Scan for the cell matching the given text and deliver its [x, y] coordinate at center. 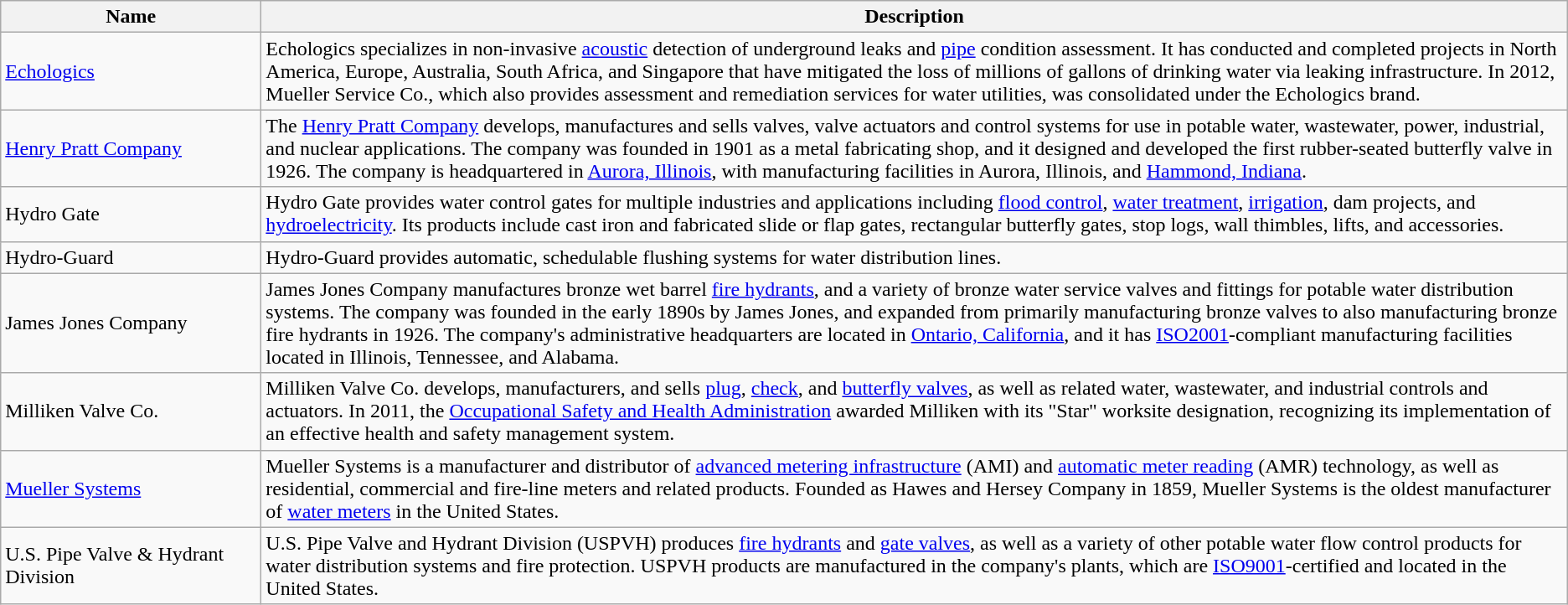
U.S. Pipe Valve & Hydrant Division [131, 566]
Hydro-Guard [131, 257]
James Jones Company [131, 323]
Description [915, 17]
Mueller Systems [131, 489]
Henry Pratt Company [131, 148]
Hydro Gate [131, 215]
Milliken Valve Co. [131, 411]
Echologics [131, 71]
Name [131, 17]
Hydro-Guard provides automatic, schedulable flushing systems for water distribution lines. [915, 257]
